Output the (X, Y) coordinate of the center of the cell containing the given text.  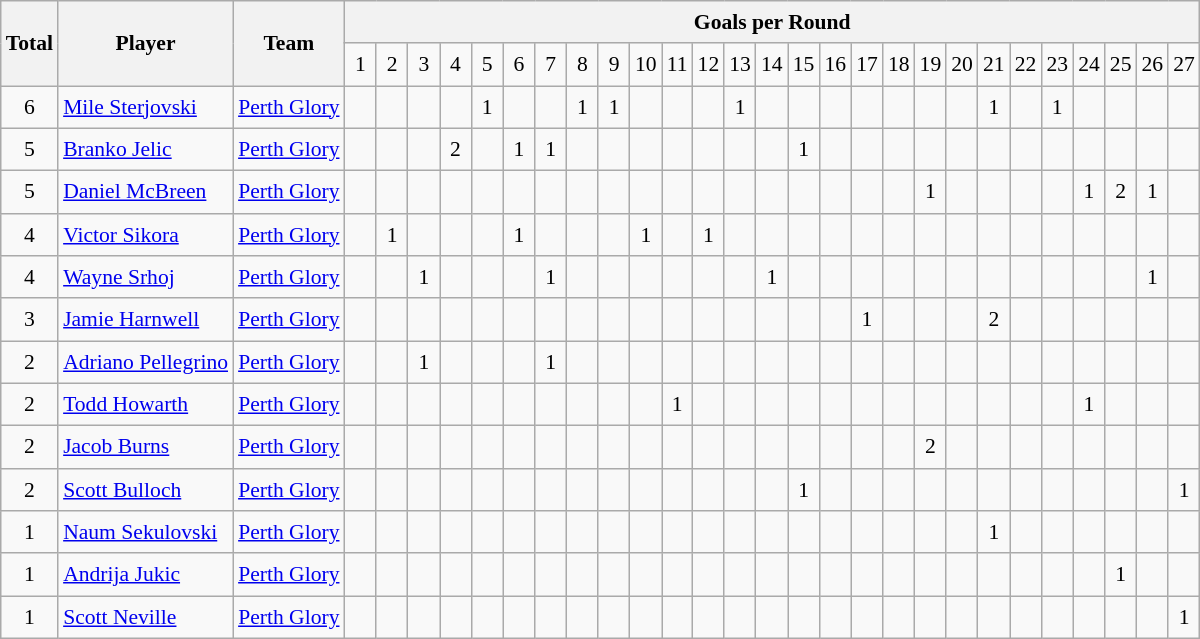
Scott Bulloch (146, 490)
Victor Sikora (146, 236)
15 (804, 66)
22 (1026, 66)
8 (583, 66)
Scott Neville (146, 618)
23 (1057, 66)
14 (772, 66)
25 (1121, 66)
19 (931, 66)
11 (678, 66)
Player (146, 44)
17 (867, 66)
Goals per Round (772, 22)
21 (994, 66)
Andrija Jukic (146, 576)
18 (899, 66)
Jacob Burns (146, 448)
13 (740, 66)
10 (646, 66)
16 (835, 66)
24 (1089, 66)
Daniel McBreen (146, 192)
20 (962, 66)
Branko Jelic (146, 150)
Team (288, 44)
7 (551, 66)
12 (709, 66)
Naum Sekulovski (146, 532)
9 (614, 66)
Mile Sterjovski (146, 108)
Total (30, 44)
26 (1153, 66)
27 (1184, 66)
Adriano Pellegrino (146, 362)
Wayne Srhoj (146, 278)
Jamie Harnwell (146, 320)
Todd Howarth (146, 406)
